Locate the cell with the specified text and output its [X, Y] center coordinate. 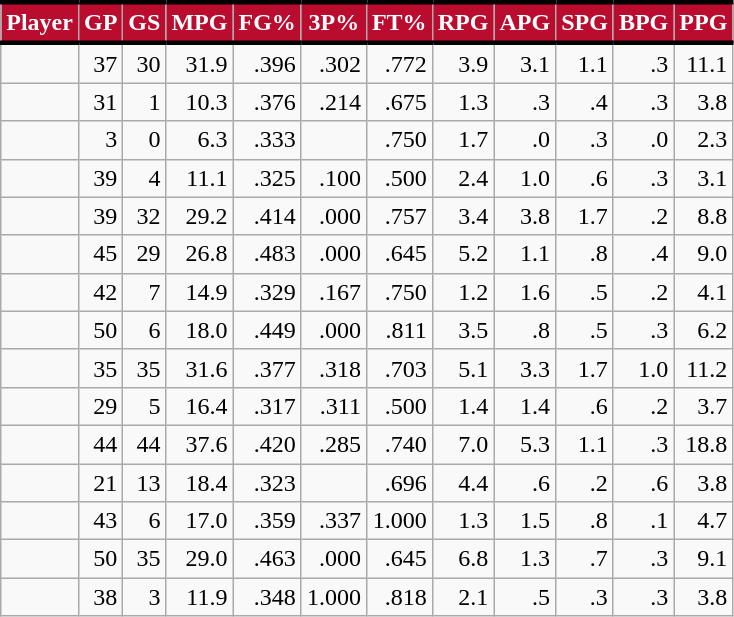
SPG [585, 22]
37 [100, 63]
42 [100, 292]
3.4 [463, 216]
.449 [267, 330]
10.3 [200, 102]
.772 [399, 63]
9.0 [704, 254]
5.1 [463, 368]
5.2 [463, 254]
GS [144, 22]
.740 [399, 444]
.317 [267, 406]
6.3 [200, 140]
4.4 [463, 483]
.703 [399, 368]
17.0 [200, 521]
11.2 [704, 368]
16.4 [200, 406]
3.9 [463, 63]
1.6 [525, 292]
.333 [267, 140]
.396 [267, 63]
.696 [399, 483]
0 [144, 140]
.337 [334, 521]
.167 [334, 292]
11.9 [200, 597]
.483 [267, 254]
5 [144, 406]
.376 [267, 102]
FG% [267, 22]
43 [100, 521]
.420 [267, 444]
18.8 [704, 444]
18.4 [200, 483]
5.3 [525, 444]
1 [144, 102]
7.0 [463, 444]
RPG [463, 22]
32 [144, 216]
30 [144, 63]
FT% [399, 22]
4.7 [704, 521]
14.9 [200, 292]
1.5 [525, 521]
PPG [704, 22]
3.7 [704, 406]
.1 [643, 521]
2.4 [463, 178]
.100 [334, 178]
3P% [334, 22]
4 [144, 178]
31 [100, 102]
8.8 [704, 216]
BPG [643, 22]
18.0 [200, 330]
.675 [399, 102]
.302 [334, 63]
.318 [334, 368]
APG [525, 22]
.359 [267, 521]
37.6 [200, 444]
38 [100, 597]
.377 [267, 368]
21 [100, 483]
GP [100, 22]
.348 [267, 597]
.285 [334, 444]
2.3 [704, 140]
13 [144, 483]
31.6 [200, 368]
45 [100, 254]
4.1 [704, 292]
3.3 [525, 368]
.325 [267, 178]
26.8 [200, 254]
29.0 [200, 559]
6.2 [704, 330]
.463 [267, 559]
.214 [334, 102]
.7 [585, 559]
9.1 [704, 559]
.323 [267, 483]
29.2 [200, 216]
2.1 [463, 597]
.811 [399, 330]
7 [144, 292]
.757 [399, 216]
.311 [334, 406]
MPG [200, 22]
6.8 [463, 559]
.818 [399, 597]
3.5 [463, 330]
.414 [267, 216]
31.9 [200, 63]
Player [40, 22]
.329 [267, 292]
1.2 [463, 292]
